Detect which cell encompasses the target text, then output its [X, Y] center coordinate. 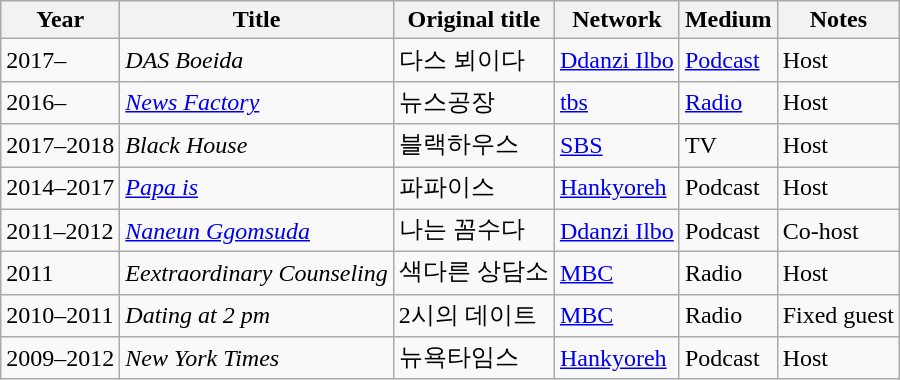
2014–2017 [60, 188]
뉴스공장 [474, 102]
Notes [838, 20]
Dating at 2 pm [256, 316]
2시의 데이트 [474, 316]
블랙하우스 [474, 146]
Title [256, 20]
Original title [474, 20]
SBS [616, 146]
DAS Boeida [256, 60]
파파이스 [474, 188]
TV [728, 146]
2016– [60, 102]
뉴욕타임스 [474, 358]
Year [60, 20]
2017–2018 [60, 146]
tbs [616, 102]
Medium [728, 20]
나는 꼼수다 [474, 230]
2017– [60, 60]
Papa is [256, 188]
2011–2012 [60, 230]
2011 [60, 274]
Fixed guest [838, 316]
Naneun Ggomsuda [256, 230]
다스 뵈이다 [474, 60]
Co-host [838, 230]
2009–2012 [60, 358]
Eextraordinary Counseling [256, 274]
2010–2011 [60, 316]
Network [616, 20]
색다른 상담소 [474, 274]
News Factory [256, 102]
New York Times [256, 358]
Black House [256, 146]
